Return the (x, y) coordinate for the center point of the cell that contains the specified text.  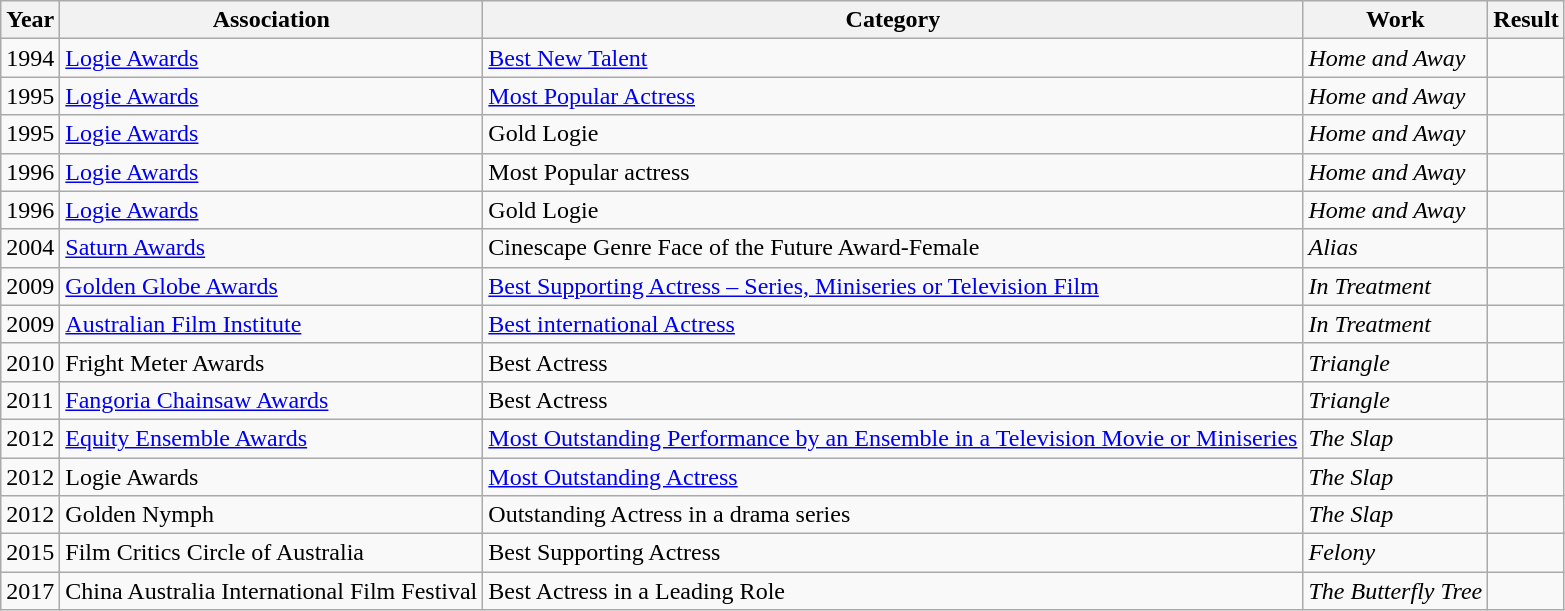
Outstanding Actress in a drama series (893, 515)
Best New Talent (893, 58)
Best international Actress (893, 324)
Alias (1396, 248)
Felony (1396, 553)
Result (1526, 20)
2017 (30, 591)
Most Popular Actress (893, 96)
Equity Ensemble Awards (272, 438)
Work (1396, 20)
Fangoria Chainsaw Awards (272, 400)
Golden Globe Awards (272, 286)
Australian Film Institute (272, 324)
Most Outstanding Performance by an Ensemble in a Television Movie or Miniseries (893, 438)
Best Supporting Actress (893, 553)
Cinescape Genre Face of the Future Award-Female (893, 248)
The Butterfly Tree (1396, 591)
Film Critics Circle of Australia (272, 553)
Best Actress in a Leading Role (893, 591)
Saturn Awards (272, 248)
Year (30, 20)
2010 (30, 362)
Fright Meter Awards (272, 362)
2004 (30, 248)
China Australia International Film Festival (272, 591)
Most Popular actress (893, 172)
1994 (30, 58)
Golden Nymph (272, 515)
Best Supporting Actress – Series, Miniseries or Television Film (893, 286)
Association (272, 20)
Most Outstanding Actress (893, 477)
2015 (30, 553)
2011 (30, 400)
Category (893, 20)
